Output the (X, Y) coordinate of the center of the cell containing the given text.  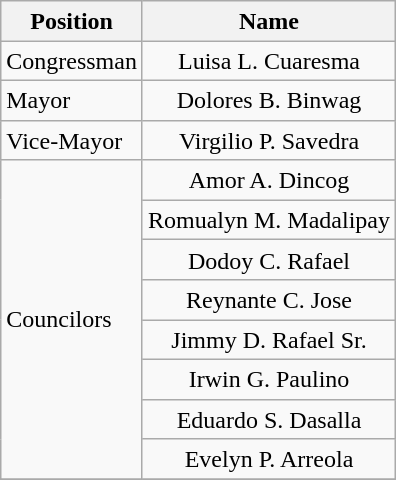
Mayor (72, 100)
Councilors (72, 320)
Position (72, 21)
Evelyn P. Arreola (268, 459)
Reynante C. Jose (268, 300)
Virgilio P. Savedra (268, 140)
Vice-Mayor (72, 140)
Irwin G. Paulino (268, 379)
Romualyn M. Madalipay (268, 220)
Eduardo S. Dasalla (268, 419)
Dolores B. Binwag (268, 100)
Luisa L. Cuaresma (268, 61)
Congressman (72, 61)
Amor A. Dincog (268, 180)
Dodoy C. Rafael (268, 260)
Jimmy D. Rafael Sr. (268, 340)
Name (268, 21)
